For the text-containing cell, return its midpoint in [X, Y] coordinate format. 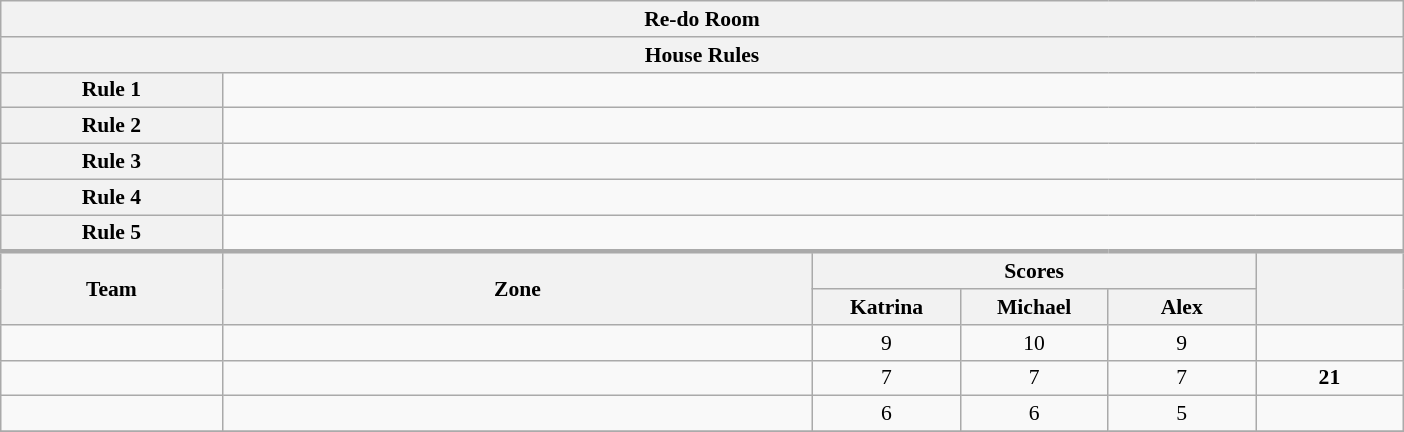
Team [112, 288]
Rule 2 [112, 126]
10 [1034, 343]
Michael [1034, 307]
House Rules [702, 55]
Katrina [887, 307]
Rule 4 [112, 197]
Alex [1182, 307]
Rule 3 [112, 162]
21 [1330, 378]
Re-do Room [702, 19]
Scores [1034, 270]
Rule 5 [112, 234]
Zone [518, 288]
Rule 1 [112, 90]
5 [1182, 414]
